Identify which cell holds the provided text, then report its (x, y) central coordinate. 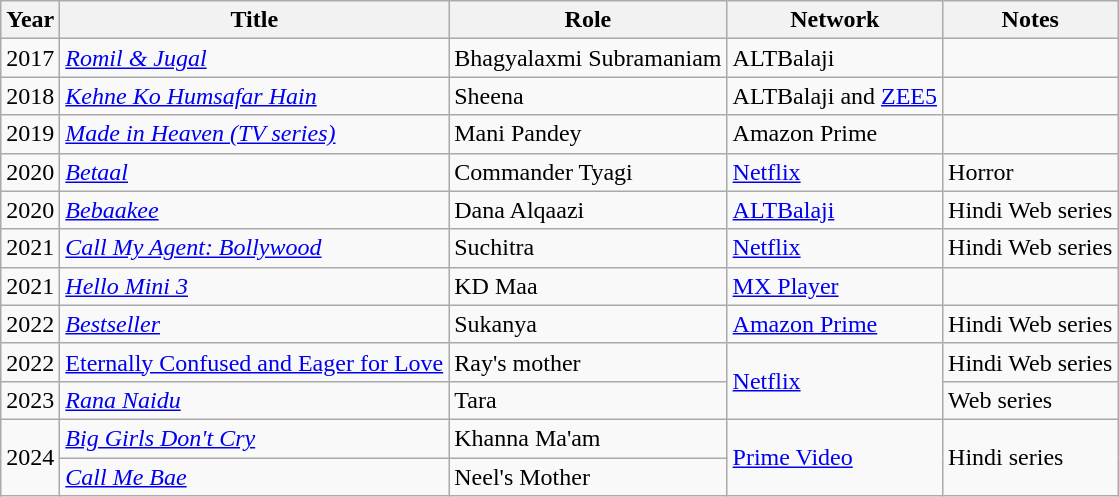
Horror (1030, 172)
Title (254, 20)
Sukanya (588, 324)
Network (834, 20)
Hello Mini 3 (254, 286)
Rana Naidu (254, 400)
Eternally Confused and Eager for Love (254, 362)
Ray's mother (588, 362)
KD Maa (588, 286)
Bhagyalaxmi Subramaniam (588, 58)
Khanna Ma'am (588, 438)
2019 (30, 134)
Dana Alqaazi (588, 210)
MX Player (834, 286)
Made in Heaven (TV series) (254, 134)
Commander Tyagi (588, 172)
Web series (1030, 400)
Mani Pandey (588, 134)
Neel's Mother (588, 477)
Big Girls Don't Cry (254, 438)
Kehne Ko Humsafar Hain (254, 96)
Betaal (254, 172)
Role (588, 20)
2023 (30, 400)
Call Me Bae (254, 477)
Romil & Jugal (254, 58)
Year (30, 20)
Notes (1030, 20)
Suchitra (588, 248)
Prime Video (834, 457)
Sheena (588, 96)
Call My Agent: Bollywood (254, 248)
2024 (30, 457)
Bebaakee (254, 210)
2018 (30, 96)
2017 (30, 58)
Tara (588, 400)
Hindi series (1030, 457)
Bestseller (254, 324)
ALTBalaji and ZEE5 (834, 96)
